Detect which cell encompasses the target text, then output its (X, Y) center coordinate. 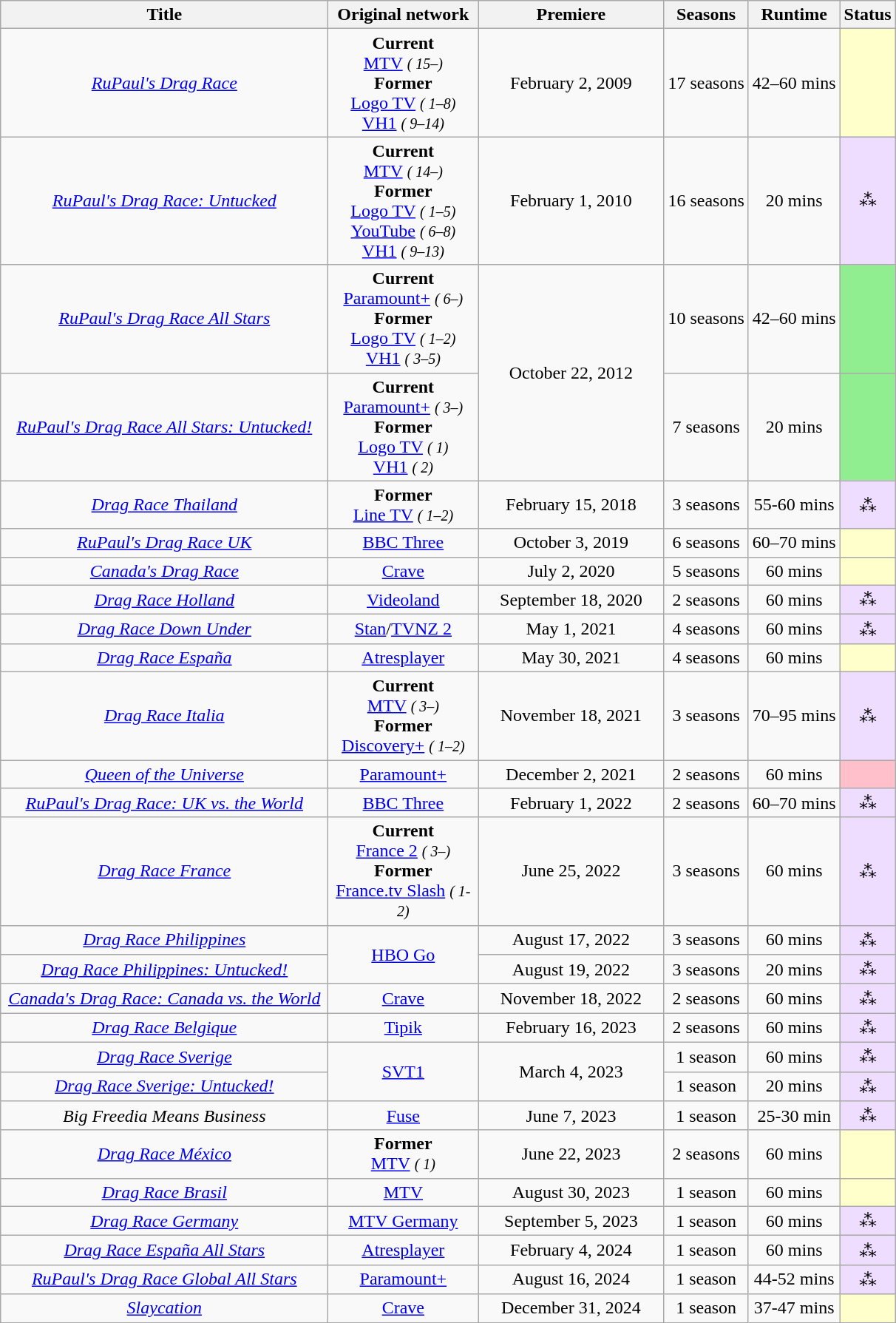
Status (868, 15)
Drag Race España (164, 657)
December 2, 2021 (571, 774)
FormerMTV ( 1) (404, 1154)
December 31, 2024 (571, 1308)
25-30 min (794, 1116)
Drag Race Sverige: Untucked! (164, 1086)
7 seasons (706, 427)
Tipik (404, 1028)
June 7, 2023 (571, 1116)
Canada's Drag Race: Canada vs. the World (164, 998)
May 1, 2021 (571, 629)
MTV Germany (404, 1221)
RuPaul's Drag Race Global All Stars (164, 1279)
Drag Race Philippines (164, 940)
March 4, 2023 (571, 1071)
Drag Race España All Stars (164, 1251)
Seasons (706, 15)
Drag Race Thailand (164, 504)
May 30, 2021 (571, 657)
Drag Race Down Under (164, 629)
November 18, 2022 (571, 998)
CurrentMTV ( 15–)FormerLogo TV ( 1–8)VH1 ( 9–14) (404, 83)
Drag Race Brasil (164, 1192)
Queen of the Universe (164, 774)
Drag Race Italia (164, 716)
10 seasons (706, 319)
RuPaul's Drag Race: Untucked (164, 201)
Fuse (404, 1116)
6 seasons (706, 543)
16 seasons (706, 201)
37-47 mins (794, 1308)
Stan/TVNZ 2 (404, 629)
February 2, 2009 (571, 83)
October 22, 2012 (571, 373)
August 16, 2024 (571, 1279)
HBO Go (404, 954)
November 18, 2021 (571, 716)
Title (164, 15)
Drag Race France (164, 871)
44-52 mins (794, 1279)
RuPaul's Drag Race UK (164, 543)
Drag Race Belgique (164, 1028)
Drag Race Holland (164, 600)
Big Freedia Means Business (164, 1116)
August 17, 2022 (571, 940)
August 19, 2022 (571, 970)
RuPaul's Drag Race All Stars (164, 319)
July 2, 2020 (571, 571)
Drag Race Germany (164, 1221)
February 16, 2023 (571, 1028)
FormerLine TV ( 1–2) (404, 504)
October 3, 2019 (571, 543)
CurrentParamount+ ( 3–)FormerLogo TV ( 1)VH1 ( 2) (404, 427)
55-60 mins (794, 504)
SVT1 (404, 1071)
CurrentMTV ( 3–)FormerDiscovery+ ( 1–2) (404, 716)
CurrentFrance 2 ( 3–)FormerFrance.tv Slash ( 1-2) (404, 871)
September 18, 2020 (571, 600)
17 seasons (706, 83)
Videoland (404, 600)
February 4, 2024 (571, 1251)
CurrentMTV ( 14–)FormerLogo TV ( 1–5)YouTube ( 6–8)VH1 ( 9–13) (404, 201)
RuPaul's Drag Race All Stars: Untucked! (164, 427)
Premiere (571, 15)
Drag Race México (164, 1154)
June 25, 2022 (571, 871)
September 5, 2023 (571, 1221)
5 seasons (706, 571)
Canada's Drag Race (164, 571)
February 15, 2018 (571, 504)
August 30, 2023 (571, 1192)
70–95 mins (794, 716)
February 1, 2010 (571, 201)
Drag Race Sverige (164, 1057)
February 1, 2022 (571, 803)
MTV (404, 1192)
Slaycation (164, 1308)
RuPaul's Drag Race (164, 83)
June 22, 2023 (571, 1154)
Drag Race Philippines: Untucked! (164, 970)
CurrentParamount+ ( 6–)FormerLogo TV ( 1–2)VH1 ( 3–5) (404, 319)
RuPaul's Drag Race: UK vs. the World (164, 803)
Original network (404, 15)
Runtime (794, 15)
